Find where the given text appears and provide that cell's center as [x, y] coordinate. 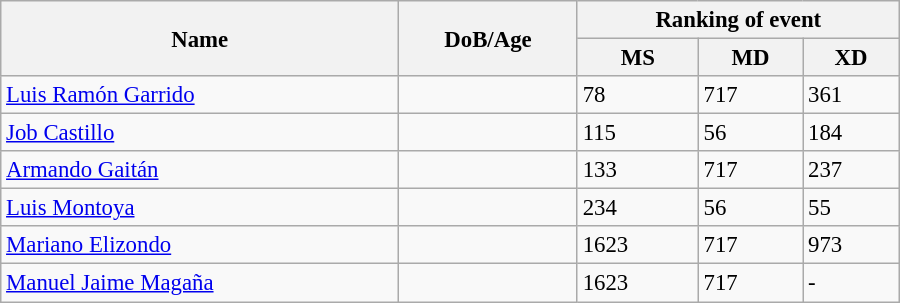
Manuel Jaime Magaña [200, 283]
Luis Montoya [200, 208]
973 [851, 245]
XD [851, 58]
Armando Gaitán [200, 170]
MS [638, 58]
Name [200, 38]
Luis Ramón Garrido [200, 95]
DoB/Age [488, 38]
MD [750, 58]
Ranking of event [738, 20]
237 [851, 170]
133 [638, 170]
Job Castillo [200, 133]
55 [851, 208]
Mariano Elizondo [200, 245]
78 [638, 95]
- [851, 283]
361 [851, 95]
115 [638, 133]
184 [851, 133]
234 [638, 208]
